Locate the cell with the specified text and output its [x, y] center coordinate. 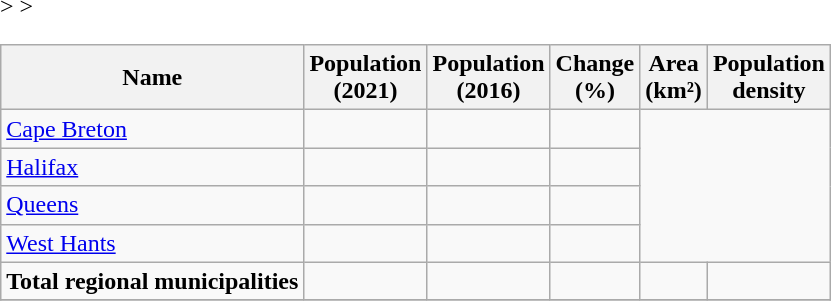
Area(km²) [674, 78]
West Hants [152, 243]
Total regional municipalities [152, 281]
Queens [152, 205]
Populationdensity [768, 78]
Change(%) [595, 78]
Population(2021) [366, 78]
Name [152, 78]
Halifax [152, 167]
Population(2016) [488, 78]
Cape Breton [152, 129]
